Determine the [x, y] coordinate at the center of the cell enclosing the given text.  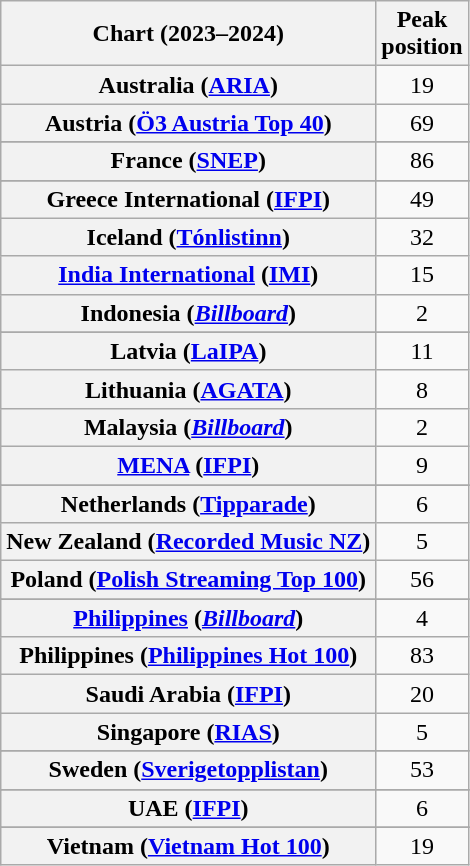
4 [422, 618]
69 [422, 123]
9 [422, 465]
Singapore (RIAS) [188, 732]
Netherlands (Tipparade) [188, 503]
Poland (Polish Streaming Top 100) [188, 580]
Austria (Ö3 Austria Top 40) [188, 123]
15 [422, 275]
Philippines (Billboard) [188, 618]
49 [422, 199]
Iceland (Tónlistinn) [188, 237]
20 [422, 694]
Saudi Arabia (IFPI) [188, 694]
8 [422, 389]
83 [422, 656]
11 [422, 351]
Lithuania (AGATA) [188, 389]
UAE (IFPI) [188, 808]
32 [422, 237]
Sweden (Sverigetopplistan) [188, 770]
Latvia (LaIPA) [188, 351]
56 [422, 580]
New Zealand (Recorded Music NZ) [188, 542]
Philippines (Philippines Hot 100) [188, 656]
Peakposition [422, 34]
India International (IMI) [188, 275]
Greece International (IFPI) [188, 199]
Malaysia (Billboard) [188, 427]
MENA (IFPI) [188, 465]
53 [422, 770]
Australia (ARIA) [188, 85]
France (SNEP) [188, 161]
Indonesia (Billboard) [188, 313]
86 [422, 161]
Vietnam (Vietnam Hot 100) [188, 846]
Chart (2023–2024) [188, 34]
